Output the (x, y) coordinate of the center of the cell containing the given text.  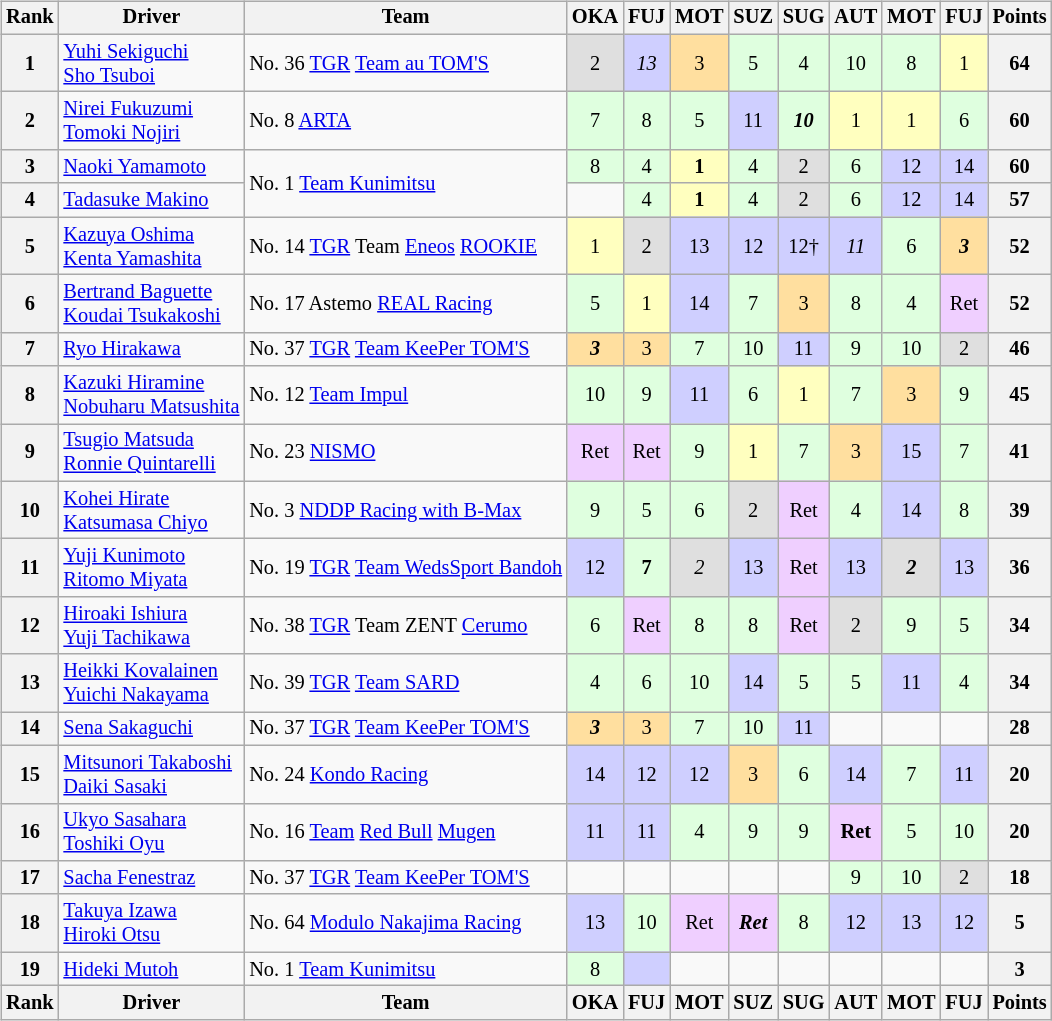
No. 38 TGR Team ZENT Cerumo (406, 626)
Ukyo Sasahara Toshiki Oyu (152, 832)
No. 23 NISMO (406, 453)
Sacha Fenestraz (152, 878)
Tsugio Matsuda Ronnie Quintarelli (152, 453)
Nirei Fukuzumi Tomoki Nojiri (152, 121)
Yuhi Sekiguchi Sho Tsuboi (152, 63)
No. 19 TGR Team WedsSport Bandoh (406, 568)
Kazuya Oshima Kenta Yamashita (152, 246)
17 (30, 878)
39 (1020, 510)
No. 3 NDDP Racing with B-Max (406, 510)
No. 36 TGR Team au TOM'S (406, 63)
No. 64 Modulo Nakajima Racing (406, 923)
46 (1020, 349)
19 (30, 969)
36 (1020, 568)
57 (1020, 200)
No. 14 TGR Team Eneos ROOKIE (406, 246)
Kohei Hirate Katsumasa Chiyo (152, 510)
No. 8 ARTA (406, 121)
Hiroaki Ishiura Yuji Tachikawa (152, 626)
Sena Sakaguchi (152, 729)
Mitsunori Takaboshi Daiki Sasaki (152, 774)
Heikki Kovalainen Yuichi Nakayama (152, 683)
12† (804, 246)
41 (1020, 453)
No. 24 Kondo Racing (406, 774)
45 (1020, 395)
Hideki Mutoh (152, 969)
28 (1020, 729)
64 (1020, 63)
No. 39 TGR Team SARD (406, 683)
Takuya Izawa Hiroki Otsu (152, 923)
No. 12 Team Impul (406, 395)
16 (30, 832)
Tadasuke Makino (152, 200)
Kazuki Hiramine Nobuharu Matsushita (152, 395)
Naoki Yamamoto (152, 167)
Yuji Kunimoto Ritomo Miyata (152, 568)
Ryo Hirakawa (152, 349)
Bertrand Baguette Koudai Tsukakoshi (152, 304)
No. 16 Team Red Bull Mugen (406, 832)
No. 17 Astemo REAL Racing (406, 304)
